Capture the cell that displays the provided text and extract its (x, y) central coordinate. 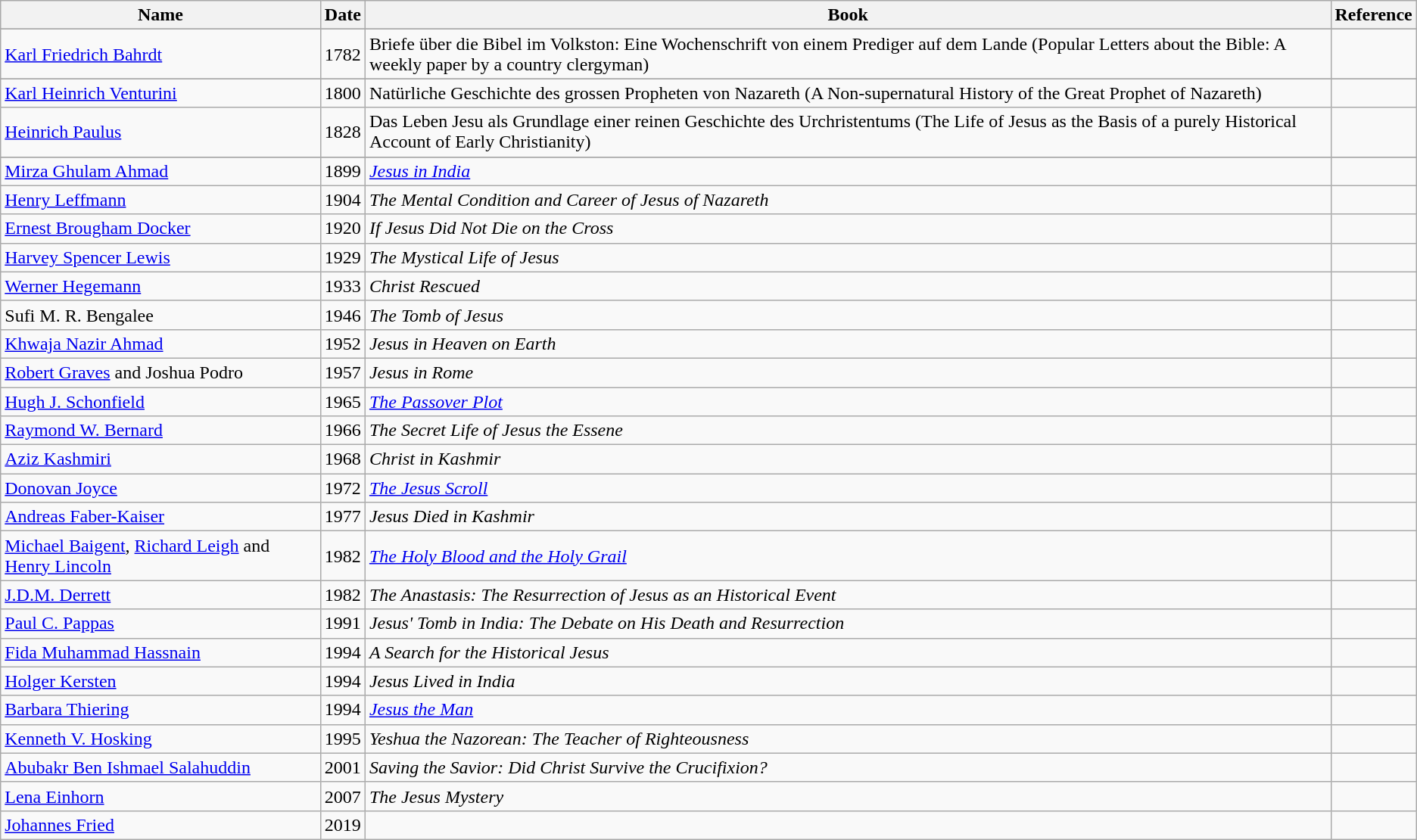
The Passover Plot (848, 402)
Heinrich Paulus (160, 132)
1965 (342, 402)
Christ Rescued (848, 286)
Abubakr Ben Ishmael Salahuddin (160, 767)
Kenneth V. Hosking (160, 739)
1952 (342, 344)
The Anastasis: The Resurrection of Jesus as an Historical Event (848, 595)
Michael Baigent, Richard Leigh and Henry Lincoln (160, 555)
The Secret Life of Jesus the Essene (848, 431)
Jesus Died in Kashmir (848, 517)
Ernest Brougham Docker (160, 229)
1991 (342, 624)
2007 (342, 796)
The Tomb of Jesus (848, 315)
Raymond W. Bernard (160, 431)
Reference (1373, 15)
1800 (342, 93)
1995 (342, 739)
Harvey Spencer Lewis (160, 257)
Johannes Fried (160, 825)
Sufi M. R. Bengalee (160, 315)
1972 (342, 488)
The Mystical Life of Jesus (848, 257)
Holger Kersten (160, 681)
Christ in Kashmir (848, 459)
Khwaja Nazir Ahmad (160, 344)
Yeshua the Nazorean: The Teacher of Righteousness (848, 739)
Jesus' Tomb in India: The Debate on His Death and Resurrection (848, 624)
1933 (342, 286)
Date (342, 15)
Werner Hegemann (160, 286)
Lena Einhorn (160, 796)
Paul C. Pappas (160, 624)
Andreas Faber-Kaiser (160, 517)
1904 (342, 200)
If Jesus Did Not Die on the Cross (848, 229)
Book (848, 15)
1946 (342, 315)
Hugh J. Schonfield (160, 402)
1920 (342, 229)
Name (160, 15)
1966 (342, 431)
A Search for the Historical Jesus (848, 652)
1899 (342, 171)
1828 (342, 132)
Robert Graves and Joshua Podro (160, 372)
Henry Leffmann (160, 200)
1957 (342, 372)
Jesus the Man (848, 710)
The Jesus Mystery (848, 796)
2001 (342, 767)
The Holy Blood and the Holy Grail (848, 555)
Aziz Kashmiri (160, 459)
Jesus in Heaven on Earth (848, 344)
Donovan Joyce (160, 488)
J.D.M. Derrett (160, 595)
Jesus Lived in India (848, 681)
Natürliche Geschichte des grossen Propheten von Nazareth (A Non-supernatural History of the Great Prophet of Nazareth) (848, 93)
Fida Muhammad Hassnain (160, 652)
1968 (342, 459)
Karl Friedrich Bahrdt (160, 54)
1782 (342, 54)
The Jesus Scroll (848, 488)
1977 (342, 517)
Saving the Savior: Did Christ Survive the Crucifixion? (848, 767)
Jesus in Rome (848, 372)
1929 (342, 257)
Karl Heinrich Venturini (160, 93)
Barbara Thiering (160, 710)
Mirza Ghulam Ahmad (160, 171)
2019 (342, 825)
The Mental Condition and Career of Jesus of Nazareth (848, 200)
Jesus in India (848, 171)
